Capture the cell that displays the provided text and extract its [X, Y] central coordinate. 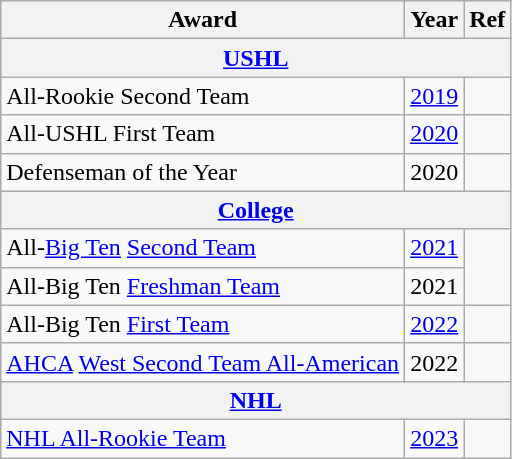
Defenseman of the Year [203, 172]
NHL All-Rookie Team [203, 438]
All-Big Ten Second Team [203, 248]
2019 [434, 96]
NHL [256, 400]
2023 [434, 438]
All-Big Ten Freshman Team [203, 286]
All-Big Ten First Team [203, 324]
All-USHL First Team [203, 134]
USHL [256, 58]
Award [203, 20]
All-Rookie Second Team [203, 96]
Year [434, 20]
Ref [488, 20]
AHCA West Second Team All-American [203, 362]
College [256, 210]
